Search for the cell housing the specified text and yield its (x, y) center coordinate. 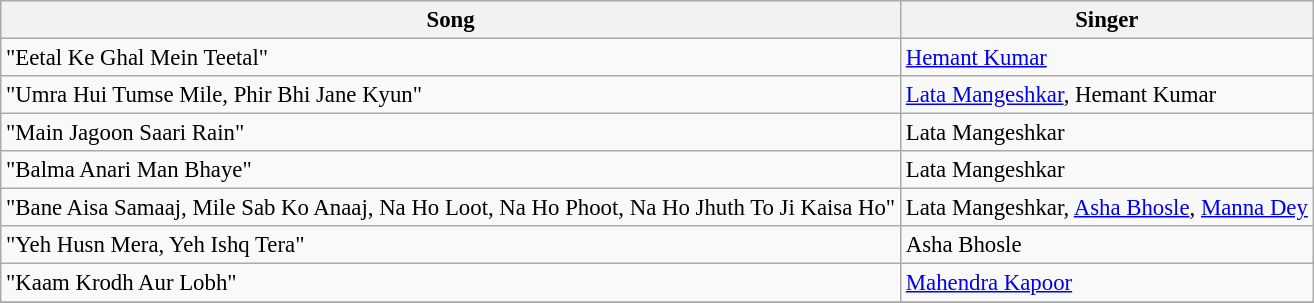
Hemant Kumar (1106, 58)
Singer (1106, 20)
Lata Mangeshkar, Asha Bhosle, Manna Dey (1106, 208)
"Kaam Krodh Aur Lobh" (451, 283)
"Balma Anari Man Bhaye" (451, 170)
"Bane Aisa Samaaj, Mile Sab Ko Anaaj, Na Ho Loot, Na Ho Phoot, Na Ho Jhuth To Ji Kaisa Ho" (451, 208)
Lata Mangeshkar, Hemant Kumar (1106, 95)
Song (451, 20)
"Main Jagoon Saari Rain" (451, 133)
"Eetal Ke Ghal Mein Teetal" (451, 58)
"Yeh Husn Mera, Yeh Ishq Tera" (451, 245)
"Umra Hui Tumse Mile, Phir Bhi Jane Kyun" (451, 95)
Asha Bhosle (1106, 245)
Mahendra Kapoor (1106, 283)
